Detect which cell encompasses the target text, then output its [x, y] center coordinate. 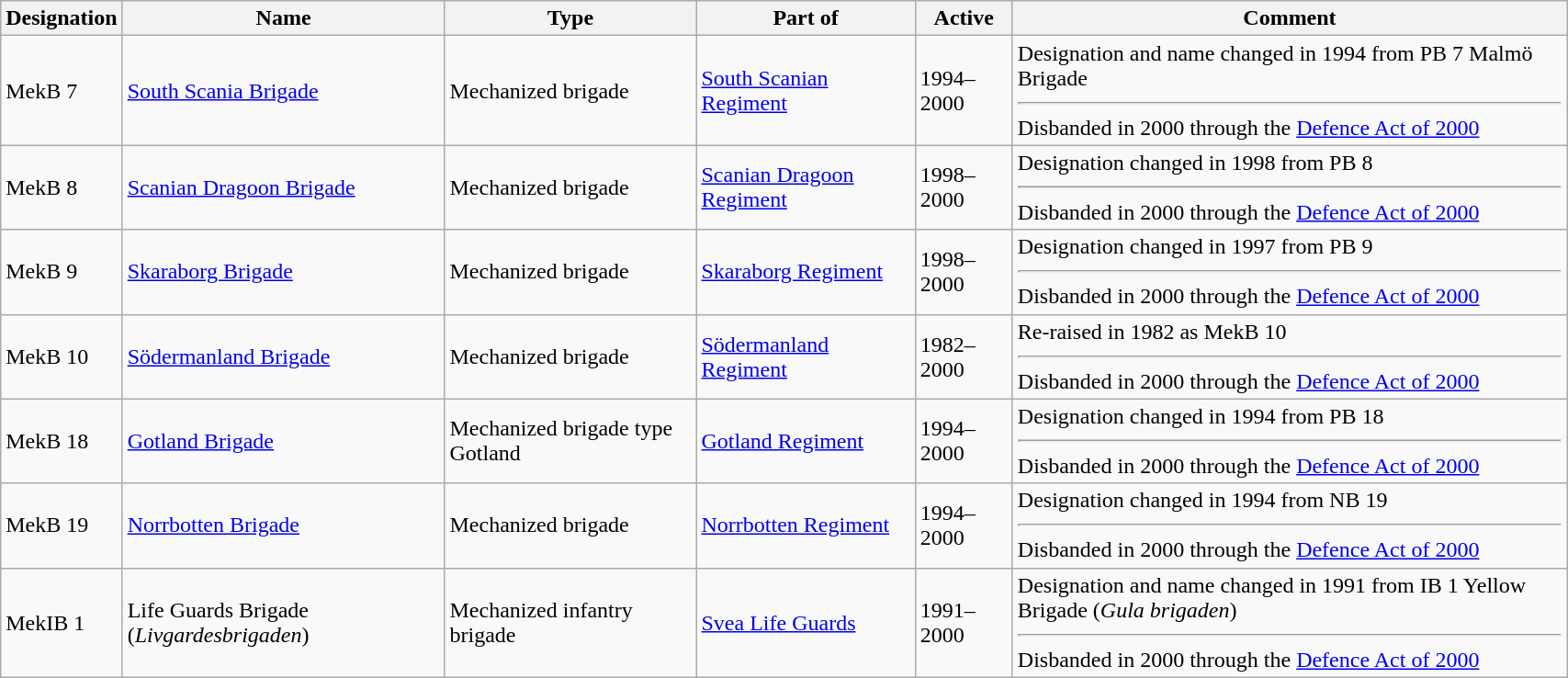
MekIB 1 [62, 623]
Södermanland Brigade [283, 356]
Designation changed in 1997 from PB 9Disbanded in 2000 through the Defence Act of 2000 [1290, 272]
Norrbotten Regiment [806, 525]
Name [283, 18]
Designation [62, 18]
1982–2000 [964, 356]
MekB 8 [62, 187]
Part of [806, 18]
Designation and name changed in 1991 from IB 1 Yellow Brigade (Gula brigaden)Disbanded in 2000 through the Defence Act of 2000 [1290, 623]
Designation changed in 1994 from NB 19Disbanded in 2000 through the Defence Act of 2000 [1290, 525]
Svea Life Guards [806, 623]
Designation and name changed in 1994 from PB 7 Malmö BrigadeDisbanded in 2000 through the Defence Act of 2000 [1290, 90]
MekB 18 [62, 441]
Designation changed in 1998 from PB 8Disbanded in 2000 through the Defence Act of 2000 [1290, 187]
Active [964, 18]
MekB 9 [62, 272]
MekB 7 [62, 90]
Gotland Brigade [283, 441]
Comment [1290, 18]
Scanian Dragoon Regiment [806, 187]
Type [570, 18]
Norrbotten Brigade [283, 525]
Mechanized brigade type Gotland [570, 441]
Mechanized infantry brigade [570, 623]
Scanian Dragoon Brigade [283, 187]
Södermanland Regiment [806, 356]
South Scania Brigade [283, 90]
Gotland Regiment [806, 441]
Designation changed in 1994 from PB 18Disbanded in 2000 through the Defence Act of 2000 [1290, 441]
Life Guards Brigade (Livgardesbrigaden) [283, 623]
Skaraborg Brigade [283, 272]
Re-raised in 1982 as MekB 10Disbanded in 2000 through the Defence Act of 2000 [1290, 356]
Skaraborg Regiment [806, 272]
MekB 19 [62, 525]
1991–2000 [964, 623]
MekB 10 [62, 356]
South Scanian Regiment [806, 90]
